For the text-containing cell, return its midpoint in [X, Y] coordinate format. 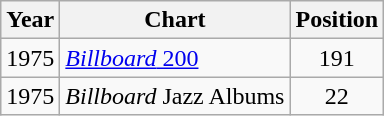
Chart [175, 20]
Billboard Jazz Albums [175, 96]
Year [30, 20]
191 [337, 58]
Position [337, 20]
Billboard 200 [175, 58]
22 [337, 96]
